Output the (X, Y) coordinate of the center of the cell containing the given text.  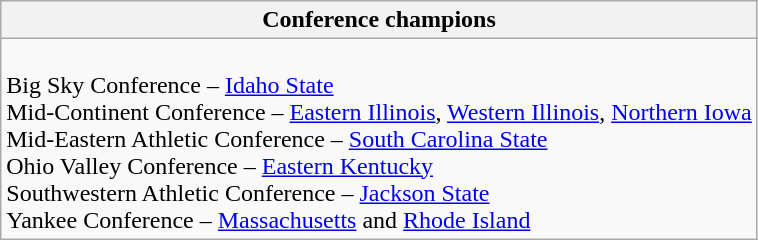
Conference champions (380, 20)
